Extract the (x, y) coordinate from the center of the cell holding the provided text.  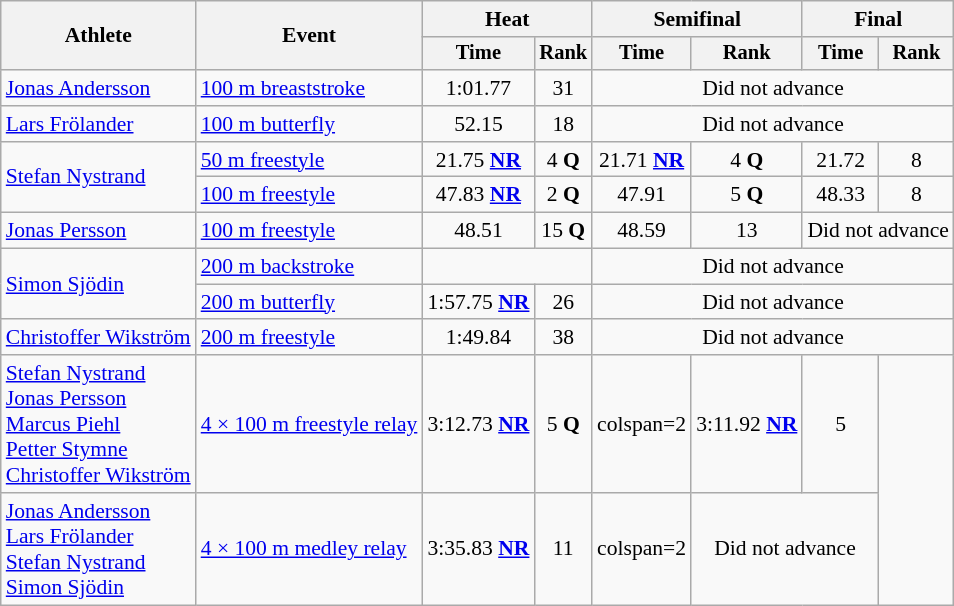
47.83 NR (478, 195)
21.72 (840, 160)
Athlete (98, 36)
Final (878, 19)
15 Q (563, 231)
3:35.83 NR (478, 549)
Simon Sjödin (98, 284)
200 m butterfly (310, 302)
47.91 (642, 195)
26 (563, 302)
Jonas Persson (98, 231)
13 (746, 231)
Lars Frölander (98, 124)
Event (310, 36)
Jonas Andersson (98, 88)
Stefan NystrandJonas PerssonMarcus PiehlPetter StymneChristoffer Wikström (98, 424)
48.59 (642, 231)
48.51 (478, 231)
52.15 (478, 124)
21.75 NR (478, 160)
Heat (507, 19)
18 (563, 124)
50 m freestyle (310, 160)
Semifinal (697, 19)
1:57.75 NR (478, 302)
4 × 100 m medley relay (310, 549)
21.71 NR (642, 160)
Christoffer Wikström (98, 338)
2 Q (563, 195)
4 × 100 m freestyle relay (310, 424)
100 m breaststroke (310, 88)
5 (840, 424)
11 (563, 549)
3:11.92 NR (746, 424)
Stefan Nystrand (98, 178)
200 m freestyle (310, 338)
31 (563, 88)
1:49.84 (478, 338)
1:01.77 (478, 88)
Jonas AnderssonLars FrölanderStefan NystrandSimon Sjödin (98, 549)
100 m butterfly (310, 124)
3:12.73 NR (478, 424)
48.33 (840, 195)
38 (563, 338)
200 m backstroke (310, 267)
